Identify which cell holds the provided text, then report its [x, y] central coordinate. 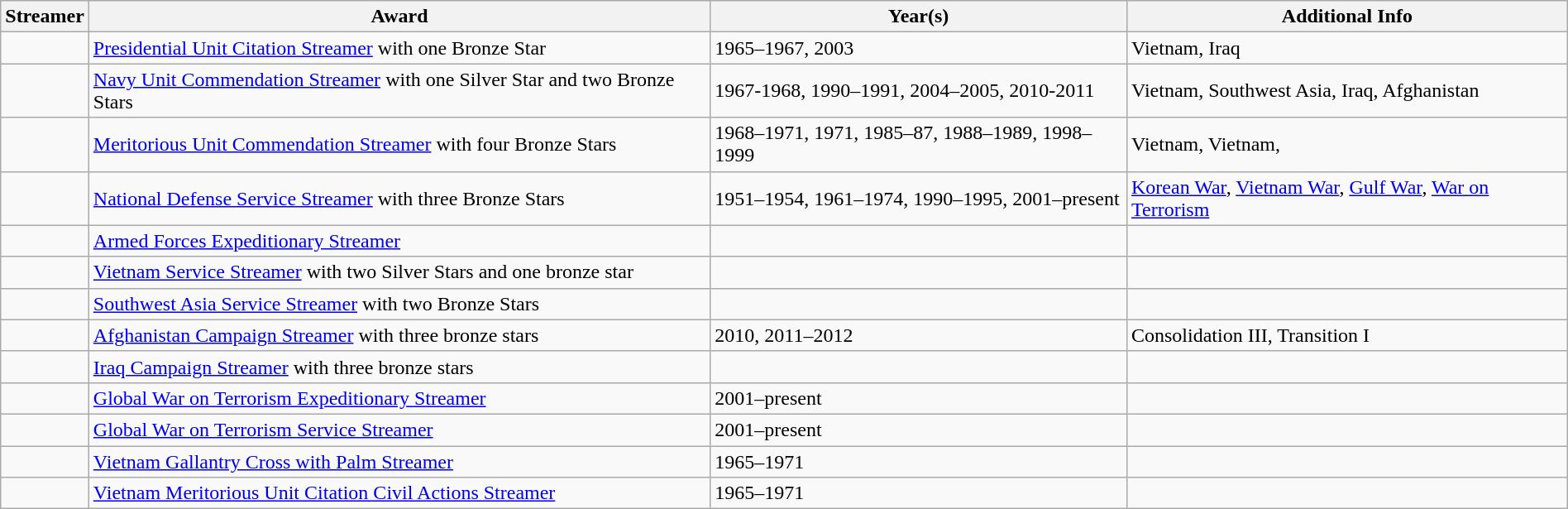
Vietnam Meritorious Unit Citation Civil Actions Streamer [399, 493]
Vietnam, Vietnam, [1346, 144]
Streamer [45, 17]
Vietnam, Southwest Asia, Iraq, Afghanistan [1346, 91]
Southwest Asia Service Streamer with two Bronze Stars [399, 304]
1965–1967, 2003 [919, 48]
Afghanistan Campaign Streamer with three bronze stars [399, 335]
Korean War, Vietnam War, Gulf War, War on Terrorism [1346, 199]
Global War on Terrorism Expeditionary Streamer [399, 398]
Vietnam, Iraq [1346, 48]
Additional Info [1346, 17]
Vietnam Service Streamer with two Silver Stars and one bronze star [399, 272]
Year(s) [919, 17]
National Defense Service Streamer with three Bronze Stars [399, 199]
Consolidation III, Transition I [1346, 335]
2010, 2011–2012 [919, 335]
Meritorious Unit Commendation Streamer with four Bronze Stars [399, 144]
1967-1968, 1990–1991, 2004–2005, 2010-2011 [919, 91]
Award [399, 17]
Global War on Terrorism Service Streamer [399, 430]
1951–1954, 1961–1974, 1990–1995, 2001–present [919, 199]
Navy Unit Commendation Streamer with one Silver Star and two Bronze Stars [399, 91]
Armed Forces Expeditionary Streamer [399, 241]
Iraq Campaign Streamer with three bronze stars [399, 367]
1968–1971, 1971, 1985–87, 1988–1989, 1998–1999 [919, 144]
Vietnam Gallantry Cross with Palm Streamer [399, 461]
Presidential Unit Citation Streamer with one Bronze Star [399, 48]
